Detect which cell encompasses the target text, then output its [X, Y] center coordinate. 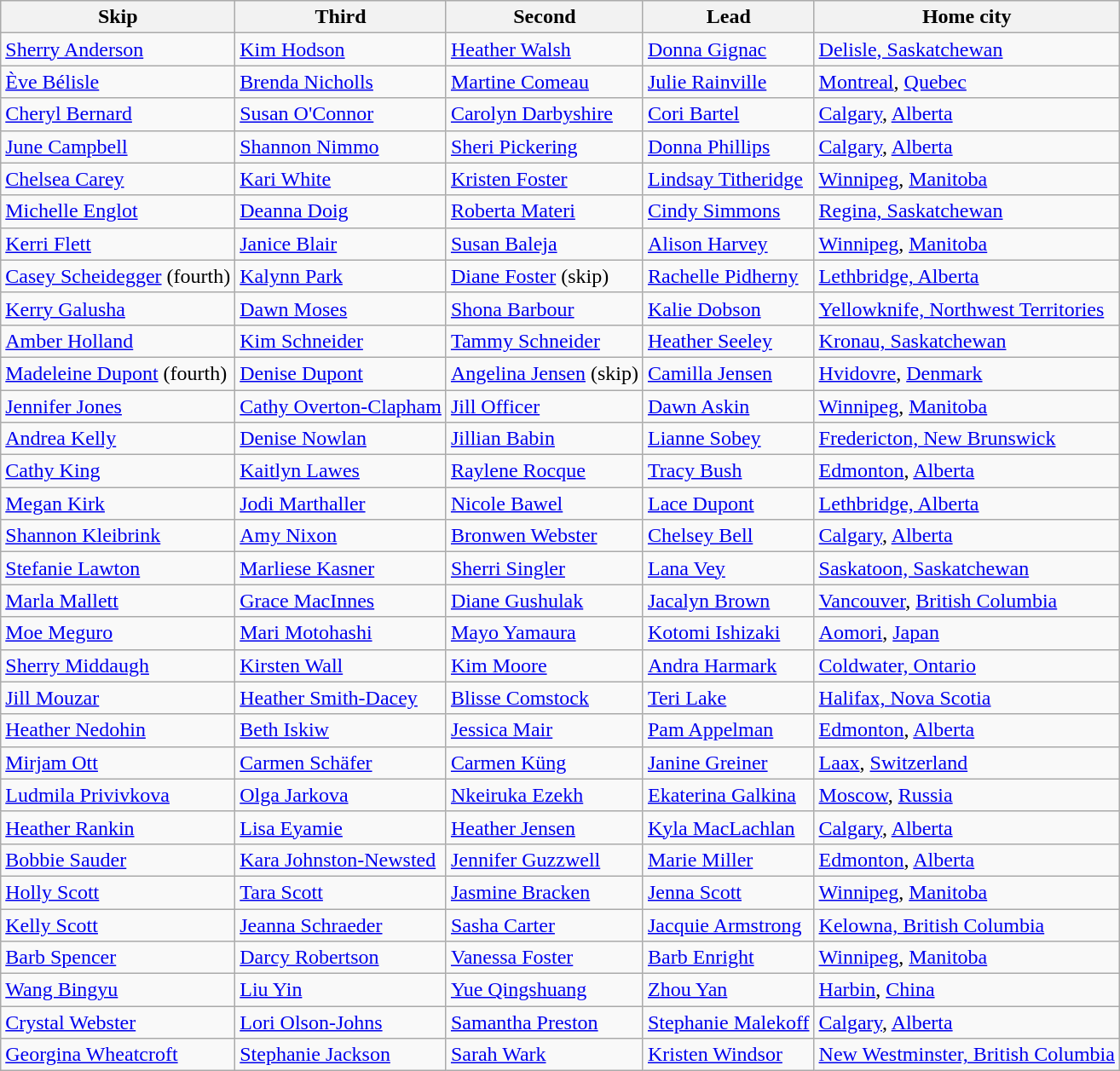
Angelina Jensen (skip) [544, 373]
Kronau, Saskatchewan [967, 341]
Shannon Nimmo [341, 147]
Cathy King [118, 471]
Harbin, China [967, 990]
Kristen Windsor [728, 1055]
Yue Qingshuang [544, 990]
Jeanna Schraeder [341, 924]
Kim Schneider [341, 341]
Lindsay Titheridge [728, 179]
Amber Holland [118, 341]
Heather Walsh [544, 49]
Carmen Küng [544, 763]
Carolyn Darbyshire [544, 114]
Stephanie Jackson [341, 1055]
Raylene Rocque [544, 471]
Heather Smith-Dacey [341, 698]
Kelowna, British Columbia [967, 924]
Jenna Scott [728, 892]
Susan Baleja [544, 244]
Heather Seeley [728, 341]
Donna Gignac [728, 49]
Cathy Overton-Clapham [341, 406]
Diane Gushulak [544, 601]
Cindy Simmons [728, 211]
Jacquie Armstrong [728, 924]
Moscow, Russia [967, 795]
Heather Nedohin [118, 730]
Sherry Anderson [118, 49]
June Campbell [118, 147]
Marie Miller [728, 860]
Jodi Marthaller [341, 504]
Third [341, 17]
Chelsea Carey [118, 179]
Ekaterina Galkina [728, 795]
Andra Harmark [728, 665]
Jill Mouzar [118, 698]
New Westminster, British Columbia [967, 1055]
Beth Iskiw [341, 730]
Mirjam Ott [118, 763]
Denise Nowlan [341, 439]
Lead [728, 17]
Darcy Robertson [341, 958]
Lana Vey [728, 568]
Tara Scott [341, 892]
Chelsey Bell [728, 536]
Tammy Schneider [544, 341]
Moe Meguro [118, 633]
Denise Dupont [341, 373]
Mari Motohashi [341, 633]
Delisle, Saskatchewan [967, 49]
Vanessa Foster [544, 958]
Stefanie Lawton [118, 568]
Sheri Pickering [544, 147]
Kara Johnston-Newsted [341, 860]
Andrea Kelly [118, 439]
Home city [967, 17]
Donna Phillips [728, 147]
Amy Nixon [341, 536]
Dawn Moses [341, 308]
Skip [118, 17]
Fredericton, New Brunswick [967, 439]
Pam Appelman [728, 730]
Kelly Scott [118, 924]
Laax, Switzerland [967, 763]
Kim Moore [544, 665]
Nicole Bawel [544, 504]
Jasmine Bracken [544, 892]
Diane Foster (skip) [544, 276]
Sasha Carter [544, 924]
Stephanie Malekoff [728, 1022]
Crystal Webster [118, 1022]
Lianne Sobey [728, 439]
Barb Enright [728, 958]
Cheryl Bernard [118, 114]
Kalie Dobson [728, 308]
Sherri Singler [544, 568]
Kari White [341, 179]
Kotomi Ishizaki [728, 633]
Rachelle Pidherny [728, 276]
Vancouver, British Columbia [967, 601]
Aomori, Japan [967, 633]
Brenda Nicholls [341, 82]
Heather Jensen [544, 827]
Halifax, Nova Scotia [967, 698]
Bronwen Webster [544, 536]
Camilla Jensen [728, 373]
Liu Yin [341, 990]
Holly Scott [118, 892]
Coldwater, Ontario [967, 665]
Lisa Eyamie [341, 827]
Sarah Wark [544, 1055]
Roberta Materi [544, 211]
Wang Bingyu [118, 990]
Kerri Flett [118, 244]
Yellowknife, Northwest Territories [967, 308]
Bobbie Sauder [118, 860]
Olga Jarkova [341, 795]
Sherry Middaugh [118, 665]
Second [544, 17]
Julie Rainville [728, 82]
Kirsten Wall [341, 665]
Casey Scheidegger (fourth) [118, 276]
Susan O'Connor [341, 114]
Marla Mallett [118, 601]
Nkeiruka Ezekh [544, 795]
Zhou Yan [728, 990]
Grace MacInnes [341, 601]
Tracy Bush [728, 471]
Jennifer Jones [118, 406]
Kerry Galusha [118, 308]
Janice Blair [341, 244]
Blisse Comstock [544, 698]
Teri Lake [728, 698]
Deanna Doig [341, 211]
Shona Barbour [544, 308]
Kalynn Park [341, 276]
Martine Comeau [544, 82]
Lace Dupont [728, 504]
Kaitlyn Lawes [341, 471]
Carmen Schäfer [341, 763]
Montreal, Quebec [967, 82]
Samantha Preston [544, 1022]
Barb Spencer [118, 958]
Cori Bartel [728, 114]
Megan Kirk [118, 504]
Janine Greiner [728, 763]
Dawn Askin [728, 406]
Kristen Foster [544, 179]
Marliese Kasner [341, 568]
Madeleine Dupont (fourth) [118, 373]
Kyla MacLachlan [728, 827]
Jacalyn Brown [728, 601]
Hvidovre, Denmark [967, 373]
Lori Olson-Johns [341, 1022]
Jennifer Guzzwell [544, 860]
Jill Officer [544, 406]
Jessica Mair [544, 730]
Regina, Saskatchewan [967, 211]
Ludmila Privivkova [118, 795]
Kim Hodson [341, 49]
Shannon Kleibrink [118, 536]
Mayo Yamaura [544, 633]
Ève Bélisle [118, 82]
Michelle Englot [118, 211]
Alison Harvey [728, 244]
Saskatoon, Saskatchewan [967, 568]
Heather Rankin [118, 827]
Georgina Wheatcroft [118, 1055]
Jillian Babin [544, 439]
